From the cell containing the given text, extract its center point as [x, y] coordinate. 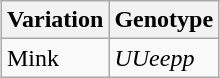
Genotype [164, 20]
Mink [55, 58]
Variation [55, 20]
UUeepp [164, 58]
